Output the (X, Y) coordinate of the center of the cell containing the given text.  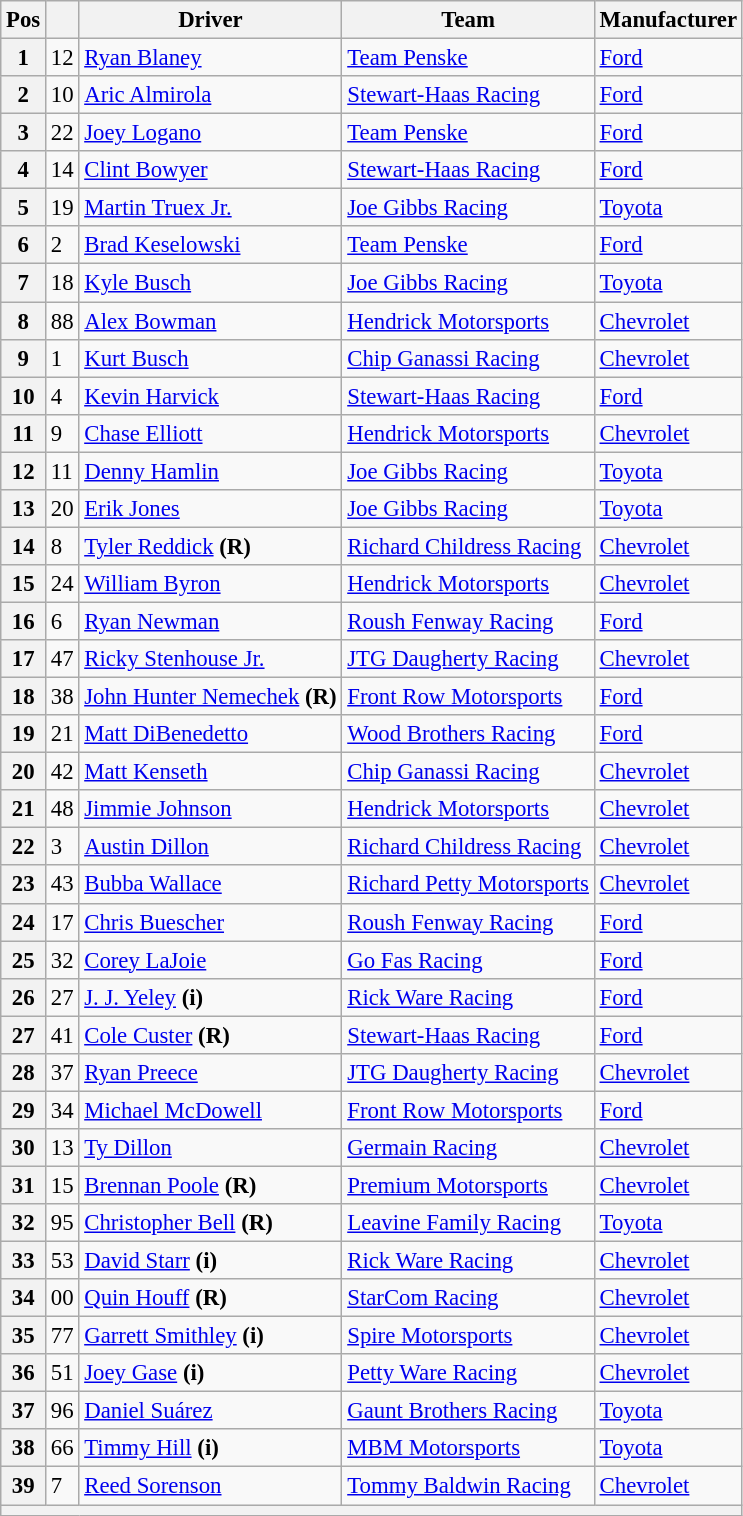
Germain Racing (468, 1148)
Premium Motorsports (468, 1185)
23 (24, 885)
Quin Houff (R) (210, 1298)
00 (62, 1298)
Kyle Busch (210, 283)
Matt DiBenedetto (210, 734)
Alex Bowman (210, 321)
David Starr (i) (210, 1261)
Chris Buescher (210, 922)
Denny Hamlin (210, 471)
25 (24, 960)
Ty Dillon (210, 1148)
43 (62, 885)
Wood Brothers Racing (468, 734)
Christopher Bell (R) (210, 1223)
Team (468, 20)
31 (24, 1185)
51 (62, 1373)
Garrett Smithley (i) (210, 1336)
Timmy Hill (i) (210, 1449)
Driver (210, 20)
33 (24, 1261)
53 (62, 1261)
J. J. Yeley (i) (210, 997)
Ryan Preece (210, 1073)
Joey Logano (210, 133)
16 (24, 621)
5 (24, 208)
John Hunter Nemechek (R) (210, 697)
Erik Jones (210, 509)
Spire Motorsports (468, 1336)
Pos (24, 20)
Manufacturer (668, 20)
Go Fas Racing (468, 960)
Ryan Blaney (210, 58)
Reed Sorenson (210, 1486)
47 (62, 659)
36 (24, 1373)
Petty Ware Racing (468, 1373)
Gaunt Brothers Racing (468, 1411)
26 (24, 997)
Ryan Newman (210, 621)
Kurt Busch (210, 358)
96 (62, 1411)
Chase Elliott (210, 433)
Bubba Wallace (210, 885)
66 (62, 1449)
Jimmie Johnson (210, 809)
Clint Bowyer (210, 170)
Aric Almirola (210, 95)
Tommy Baldwin Racing (468, 1486)
Martin Truex Jr. (210, 208)
88 (62, 321)
Austin Dillon (210, 847)
Daniel Suárez (210, 1411)
Cole Custer (R) (210, 1035)
39 (24, 1486)
Joey Gase (i) (210, 1373)
Corey LaJoie (210, 960)
Brennan Poole (R) (210, 1185)
30 (24, 1148)
William Byron (210, 584)
Richard Petty Motorsports (468, 885)
35 (24, 1336)
Leavine Family Racing (468, 1223)
StarCom Racing (468, 1298)
48 (62, 809)
42 (62, 772)
Brad Keselowski (210, 245)
41 (62, 1035)
Ricky Stenhouse Jr. (210, 659)
Michael McDowell (210, 1110)
Tyler Reddick (R) (210, 546)
77 (62, 1336)
95 (62, 1223)
Matt Kenseth (210, 772)
Kevin Harvick (210, 396)
MBM Motorsports (468, 1449)
29 (24, 1110)
28 (24, 1073)
